Identify which cell holds the provided text, then report its [X, Y] central coordinate. 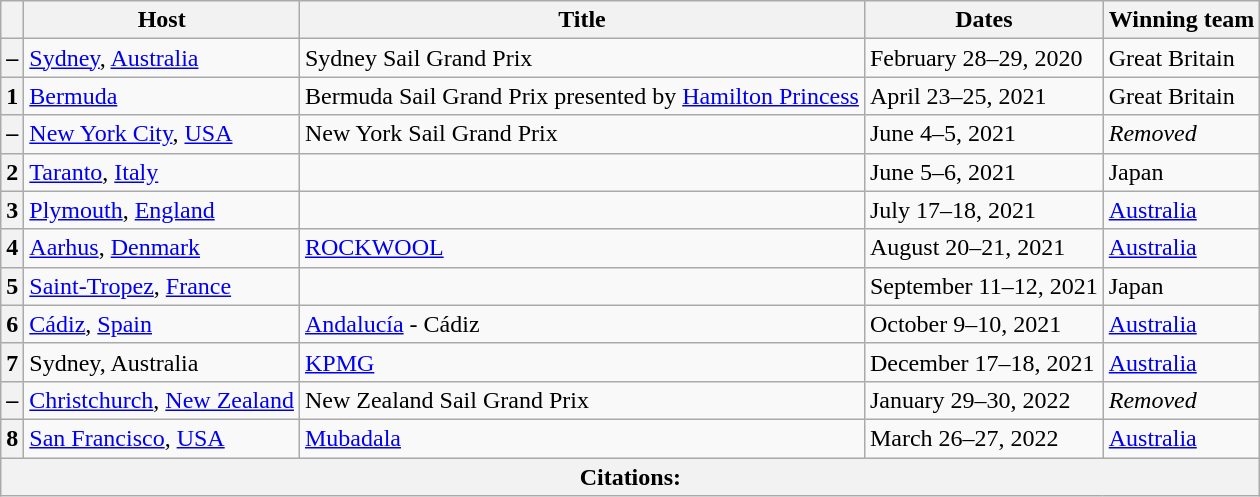
Mubadala [582, 438]
3 [12, 210]
5 [12, 286]
2 [12, 172]
October 9–10, 2021 [984, 324]
New York City, USA [162, 134]
Dates [984, 20]
August 20–21, 2021 [984, 248]
April 23–25, 2021 [984, 96]
New York Sail Grand Prix [582, 134]
1 [12, 96]
Bermuda Sail Grand Prix presented by Hamilton Princess [582, 96]
7 [12, 362]
March 26–27, 2022 [984, 438]
Sydney Sail Grand Prix [582, 58]
Saint-Tropez, France [162, 286]
Bermuda [162, 96]
June 4–5, 2021 [984, 134]
Plymouth, England [162, 210]
ROCKWOOL [582, 248]
July 17–18, 2021 [984, 210]
Title [582, 20]
8 [12, 438]
San Francisco, USA [162, 438]
Cádiz, Spain [162, 324]
December 17–18, 2021 [984, 362]
June 5–6, 2021 [984, 172]
January 29–30, 2022 [984, 400]
6 [12, 324]
Citations: [630, 477]
New Zealand Sail Grand Prix [582, 400]
Host [162, 20]
September 11–12, 2021 [984, 286]
Andalucía - Cádiz [582, 324]
KPMG [582, 362]
4 [12, 248]
Taranto, Italy [162, 172]
Aarhus, Denmark [162, 248]
Christchurch, New Zealand [162, 400]
Winning team [1182, 20]
February 28–29, 2020 [984, 58]
